Output the (X, Y) coordinate of the center of the cell containing the given text.  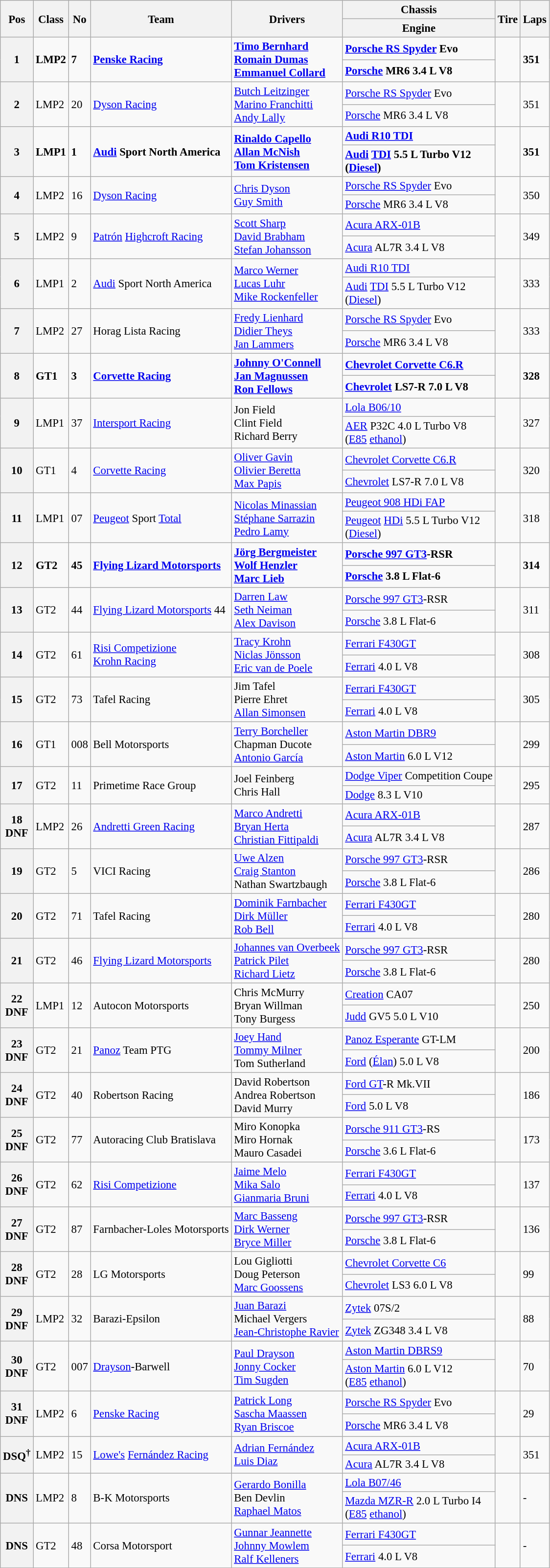
Horag Lista Racing (161, 331)
Jörg Bergmeister Wolf Henzler Marc Lieb (287, 566)
Class (51, 19)
29DNF (17, 1319)
Johannes van Overbeek Patrick Pilet Richard Lietz (287, 961)
71 (79, 916)
45 (79, 566)
327 (534, 423)
73 (79, 700)
26 (79, 826)
44 (79, 610)
Aston Martin DBR9 (419, 733)
Flying Lizard Motorsports 44 (161, 610)
328 (534, 376)
Panoz Team PTG (161, 1050)
Laps (534, 19)
008 (79, 745)
Autocon Motorsports (161, 1005)
Scott Sharp David Brabham Stefan Johansson (287, 236)
87 (79, 1229)
Joel Feinberg Chris Hall (287, 786)
Uwe Alzen Craig Stanton Nathan Swartzbaugh (287, 871)
Ford 5.0 L V8 (419, 1106)
19 (17, 871)
22DNF (17, 1005)
Miro Konopka Miro Hornak Mauro Casadei (287, 1140)
Chris Dyson Guy Smith (287, 196)
Timo Bernhard Romain Dumas Emmanuel Collard (287, 60)
Robertson Racing (161, 1095)
Drivers (287, 19)
AER P32C 4.0 L Turbo V8(E85 ethanol) (419, 432)
Corsa Motorsport (161, 1545)
Paul Drayson Jonny Cocker Tim Sugden (287, 1366)
Ford (Élan) 5.0 L V8 (419, 1062)
24DNF (17, 1095)
Creation CA07 (419, 994)
40 (79, 1095)
Tracy Krohn Niclas Jönsson Eric van de Poele (287, 655)
Fredy Lienhard Didier Theys Jan Lammers (287, 331)
David Robertson Andrea Robertson David Murry (287, 1095)
Risi Competizione (161, 1185)
Chris McMurry Bryan Willman Tony Burgess (287, 1005)
28 (79, 1274)
295 (534, 786)
Oliver Gavin Olivier Beretta Max Papis (287, 471)
29 (534, 1414)
10 (17, 471)
27DNF (17, 1229)
308 (534, 655)
Lola B06/10 (419, 408)
Tire (508, 19)
Chassis (419, 10)
250 (534, 1005)
Lou Gigliotti Doug Peterson Marc Goossens (287, 1274)
Adrian Fernández Luis Diaz (287, 1455)
B-K Motorsports (161, 1498)
No (79, 19)
007 (79, 1366)
48 (79, 1545)
Aston Martin 6.0 L V12(E85 ethanol) (419, 1376)
Andretti Green Racing (161, 826)
25DNF (17, 1140)
314 (534, 566)
Lowe's Fernández Racing (161, 1455)
07 (79, 518)
61 (79, 655)
349 (534, 236)
Bell Motorsports (161, 745)
Jim Tafel Pierre Ehret Allan Simonsen (287, 700)
Autoracing Club Bratislava (161, 1140)
Nicolas Minassian Stéphane Sarrazin Pedro Lamy (287, 518)
287 (534, 826)
Panoz Esperante GT-LM (419, 1039)
Dodge 8.3 L V10 (419, 795)
46 (79, 961)
Gunnar Jeannette Johnny Mowlem Ralf Kelleners (287, 1545)
Chevrolet Corvette C6 (419, 1263)
31DNF (17, 1414)
Joey Hand Tommy Milner Tom Sutherland (287, 1050)
30DNF (17, 1366)
Peugeot Sport Total (161, 518)
77 (79, 1140)
Marc Basseng Dirk Werner Bryce Miller (287, 1229)
137 (534, 1185)
Risi Competizione Krohn Racing (161, 655)
DSQ† (17, 1455)
Gerardo Bonilla Ben Devlin Raphael Matos (287, 1498)
318 (534, 518)
Team (161, 19)
Lola B07/46 (419, 1482)
Intersport Racing (161, 423)
200 (534, 1050)
311 (534, 610)
Drayson-Barwell (161, 1366)
37 (79, 423)
Johnny O'Connell Jan Magnussen Ron Fellows (287, 376)
136 (534, 1229)
350 (534, 196)
Dodge Viper Competition Coupe (419, 776)
Marco Werner Lucas Luhr Mike Rockenfeller (287, 283)
173 (534, 1140)
14 (17, 655)
23DNF (17, 1050)
Jaime Melo Mika Salo Gianmaria Bruni (287, 1185)
Juan Barazi Michael Vergers Jean-Christophe Ravier (287, 1319)
Barazi-Epsilon (161, 1319)
17 (17, 786)
Rinaldo Capello Allan McNish Tom Kristensen (287, 152)
320 (534, 471)
88 (534, 1319)
13 (17, 610)
Primetime Race Group (161, 786)
Zytek ZG348 3.4 L V8 (419, 1330)
27 (79, 331)
26DNF (17, 1185)
Dominik Farnbacher Dirk Müller Rob Bell (287, 916)
32 (79, 1319)
Patrick Long Sascha Maassen Ryan Briscoe (287, 1414)
Aston Martin 6.0 L V12 (419, 756)
Pos (17, 19)
Zytek 07S/2 (419, 1308)
Peugeot 908 HDi FAP (419, 502)
Porsche 3.6 L Flat-6 (419, 1151)
Aston Martin DBRS9 (419, 1351)
Ford GT-R Mk.VII (419, 1084)
Porsche 911 GT3-RS (419, 1129)
Terry Borcheller Chapman Ducote Antonio García (287, 745)
62 (79, 1185)
Darren Law Seth Neiman Alex Davison (287, 610)
286 (534, 871)
Engine (419, 28)
LG Motorsports (161, 1274)
305 (534, 700)
28DNF (17, 1274)
Butch Leitzinger Marino Franchitti Andy Lally (287, 105)
Judd GV5 5.0 L V10 (419, 1017)
18DNF (17, 826)
99 (534, 1274)
Chevrolet LS3 6.0 L V8 (419, 1286)
VICI Racing (161, 871)
Peugeot HDi 5.5 L Turbo V12(Diesel) (419, 527)
Mazda MZR-R 2.0 L Turbo I4(E85 ethanol) (419, 1507)
Marco Andretti Bryan Herta Christian Fittipaldi (287, 826)
299 (534, 745)
70 (534, 1366)
186 (534, 1095)
Patrón Highcroft Racing (161, 236)
Farnbacher-Loles Motorsports (161, 1229)
Jon Field Clint Field Richard Berry (287, 423)
